Locate the cell with the specified text and output its [X, Y] center coordinate. 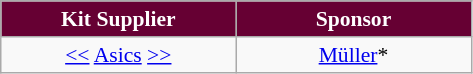
Sponsor [354, 19]
Müller* [354, 55]
<< Asics >> [118, 55]
Kit Supplier [118, 19]
